Capture the cell that displays the provided text and extract its [x, y] central coordinate. 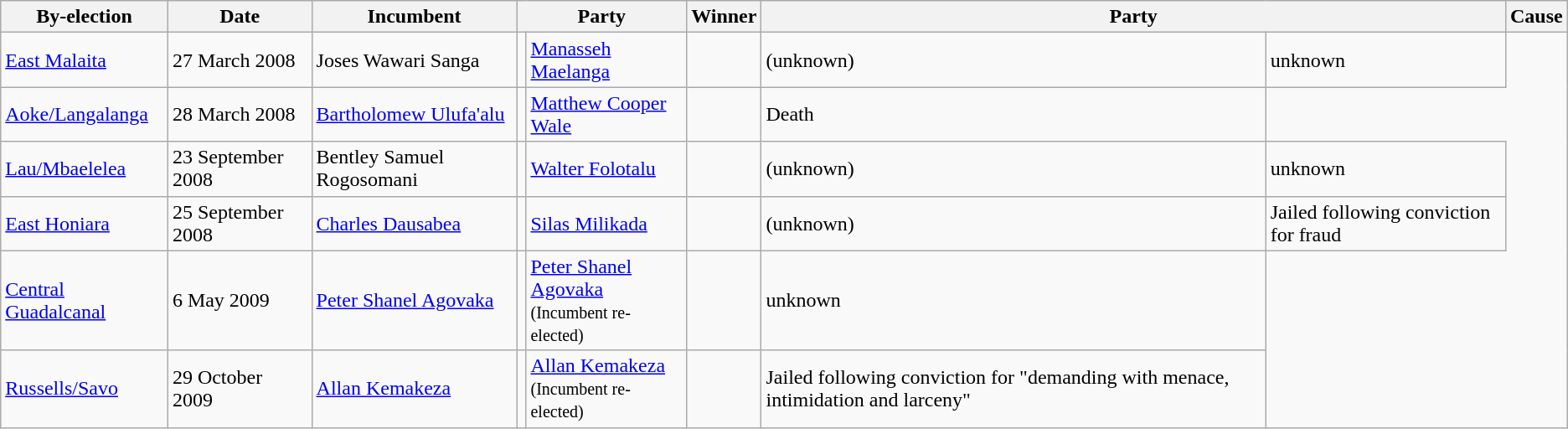
29 October 2009 [240, 389]
Aoke/Langalanga [85, 114]
Walter Folotalu [606, 169]
East Honiara [85, 223]
Allan Kemakeza(Incumbent re-elected) [606, 389]
Peter Shanel Agovaka(Incumbent re-elected) [606, 300]
Russells/Savo [85, 389]
Silas Milikada [606, 223]
Jailed following conviction for fraud [1385, 223]
27 March 2008 [240, 60]
Winner [724, 17]
Matthew Cooper Wale [606, 114]
Central Guadalcanal [85, 300]
Charles Dausabea [414, 223]
Jailed following conviction for "demanding with menace, intimidation and larceny" [1014, 389]
6 May 2009 [240, 300]
Peter Shanel Agovaka [414, 300]
East Malaita [85, 60]
Bartholomew Ulufa'alu [414, 114]
Cause [1536, 17]
23 September 2008 [240, 169]
Incumbent [414, 17]
25 September 2008 [240, 223]
28 March 2008 [240, 114]
Manasseh Maelanga [606, 60]
Date [240, 17]
Joses Wawari Sanga [414, 60]
By-election [85, 17]
Lau/Mbaelelea [85, 169]
Allan Kemakeza [414, 389]
Bentley Samuel Rogosomani [414, 169]
Death [1014, 114]
